Capture the cell that displays the provided text and extract its (X, Y) central coordinate. 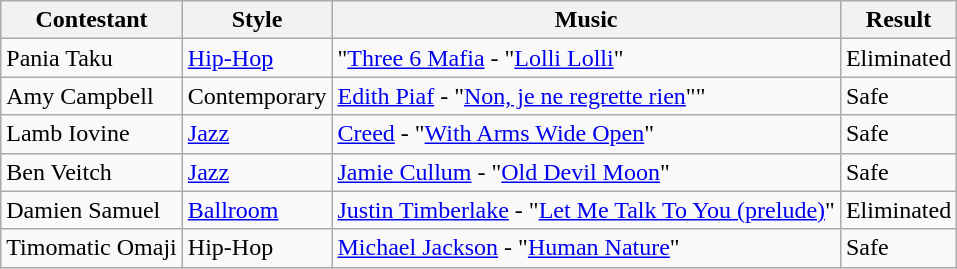
Contemporary (257, 96)
Lamb Iovine (92, 134)
Style (257, 20)
Michael Jackson - "Human Nature" (586, 248)
Timomatic Omaji (92, 248)
Creed - "With Arms Wide Open" (586, 134)
Music (586, 20)
Contestant (92, 20)
Pania Taku (92, 58)
Justin Timberlake - "Let Me Talk To You (prelude)" (586, 210)
Ballroom (257, 210)
Result (898, 20)
Amy Campbell (92, 96)
Jamie Cullum - "Old Devil Moon" (586, 172)
Edith Piaf - "Non, je ne regrette rien"" (586, 96)
"Three 6 Mafia - "Lolli Lolli" (586, 58)
Ben Veitch (92, 172)
Damien Samuel (92, 210)
